Output the [X, Y] coordinate of the center of the cell containing the given text.  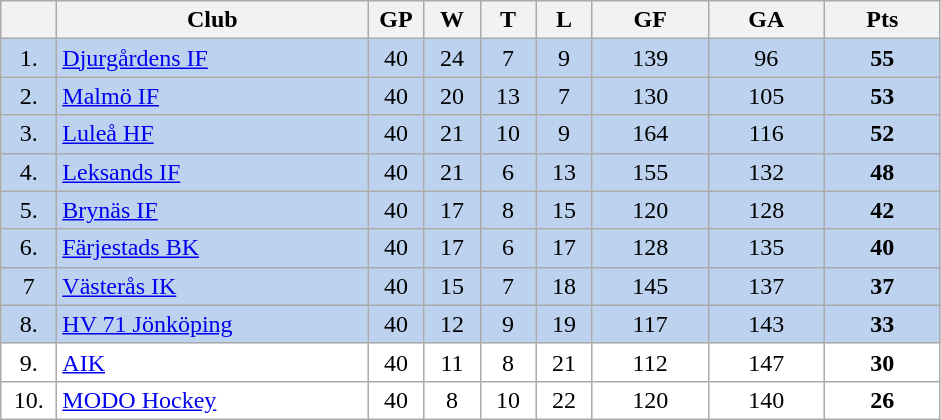
24 [452, 58]
55 [882, 58]
Club [212, 20]
20 [452, 96]
18 [564, 286]
11 [452, 362]
4. [29, 172]
3. [29, 134]
Färjestads BK [212, 248]
12 [452, 324]
10. [29, 400]
116 [766, 134]
53 [882, 96]
137 [766, 286]
Luleå HF [212, 134]
135 [766, 248]
30 [882, 362]
143 [766, 324]
GA [766, 20]
22 [564, 400]
130 [650, 96]
147 [766, 362]
Pts [882, 20]
9. [29, 362]
8. [29, 324]
GP [396, 20]
105 [766, 96]
19 [564, 324]
HV 71 Jönköping [212, 324]
48 [882, 172]
AIK [212, 362]
164 [650, 134]
42 [882, 210]
Leksands IF [212, 172]
132 [766, 172]
5. [29, 210]
96 [766, 58]
2. [29, 96]
Brynäs IF [212, 210]
139 [650, 58]
112 [650, 362]
52 [882, 134]
Västerås IK [212, 286]
37 [882, 286]
T [508, 20]
33 [882, 324]
1. [29, 58]
W [452, 20]
140 [766, 400]
26 [882, 400]
Malmö IF [212, 96]
155 [650, 172]
MODO Hockey [212, 400]
145 [650, 286]
GF [650, 20]
Djurgårdens IF [212, 58]
L [564, 20]
117 [650, 324]
6. [29, 248]
